Determine the [x, y] coordinate at the center of the cell enclosing the given text.  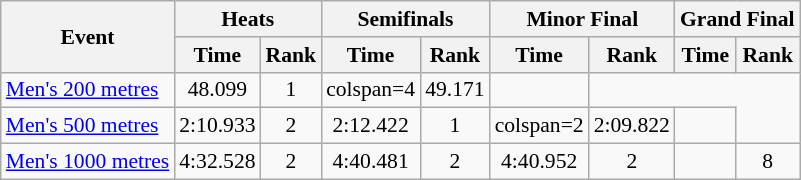
Grand Final [738, 19]
colspan=4 [370, 90]
49.171 [454, 90]
Event [88, 36]
4:40.481 [370, 162]
colspan=2 [540, 126]
Heats [248, 19]
Men's 1000 metres [88, 162]
4:32.528 [217, 162]
Semifinals [406, 19]
2:10.933 [217, 126]
4:40.952 [540, 162]
8 [768, 162]
2:12.422 [370, 126]
Men's 200 metres [88, 90]
Men's 500 metres [88, 126]
2:09.822 [632, 126]
Minor Final [582, 19]
48.099 [217, 90]
